Output the [x, y] coordinate of the center of the cell containing the given text.  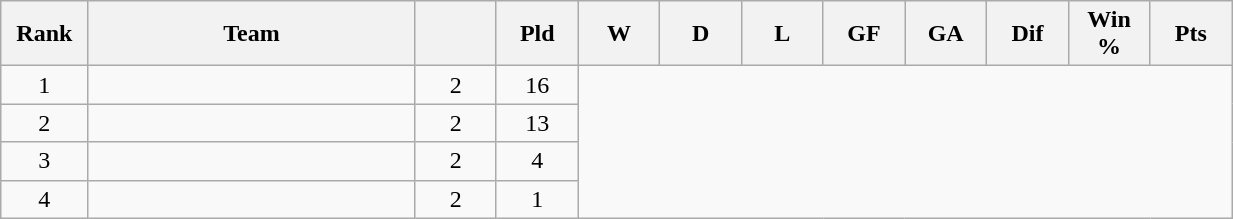
13 [537, 123]
Pts [1191, 34]
Rank [44, 34]
GF [864, 34]
D [701, 34]
Team [252, 34]
Pld [537, 34]
L [783, 34]
16 [537, 85]
Dif [1028, 34]
3 [44, 161]
Win % [1109, 34]
GA [946, 34]
W [619, 34]
